Output the (x, y) coordinate of the center of the cell containing the given text.  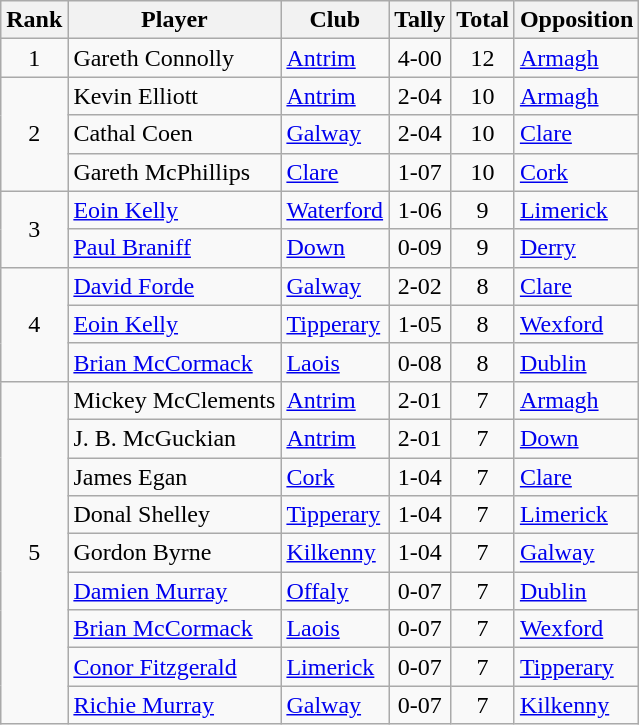
Opposition (576, 20)
Mickey McClements (174, 400)
David Forde (174, 286)
2-02 (420, 286)
Conor Fitzgerald (174, 667)
0-09 (420, 248)
Tally (420, 20)
Gordon Byrne (174, 553)
Damien Murray (174, 591)
Waterford (335, 210)
Richie Murray (174, 705)
Total (483, 20)
12 (483, 58)
Paul Braniff (174, 248)
3 (34, 229)
James Egan (174, 477)
4 (34, 324)
Derry (576, 248)
J. B. McGuckian (174, 438)
1-06 (420, 210)
Offaly (335, 591)
Club (335, 20)
0-08 (420, 362)
2 (34, 134)
1-05 (420, 324)
Gareth McPhillips (174, 172)
5 (34, 552)
Gareth Connolly (174, 58)
1-07 (420, 172)
Rank (34, 20)
Player (174, 20)
Donal Shelley (174, 515)
4-00 (420, 58)
Kevin Elliott (174, 96)
1 (34, 58)
Cathal Coen (174, 134)
